Return the [x, y] coordinate for the center point of the cell that contains the specified text.  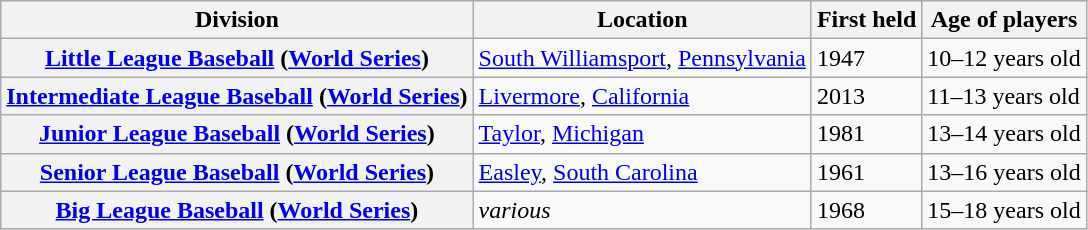
13–16 years old [1004, 172]
11–13 years old [1004, 96]
15–18 years old [1004, 210]
First held [866, 20]
1981 [866, 134]
Age of players [1004, 20]
Taylor, Michigan [642, 134]
Senior League Baseball (World Series) [237, 172]
1968 [866, 210]
various [642, 210]
2013 [866, 96]
10–12 years old [1004, 58]
Easley, South Carolina [642, 172]
Little League Baseball (World Series) [237, 58]
Location [642, 20]
Big League Baseball (World Series) [237, 210]
13–14 years old [1004, 134]
Livermore, California [642, 96]
Junior League Baseball (World Series) [237, 134]
Division [237, 20]
Intermediate League Baseball (World Series) [237, 96]
1947 [866, 58]
South Williamsport, Pennsylvania [642, 58]
1961 [866, 172]
